Return [x, y] of the center of cell containing provided text 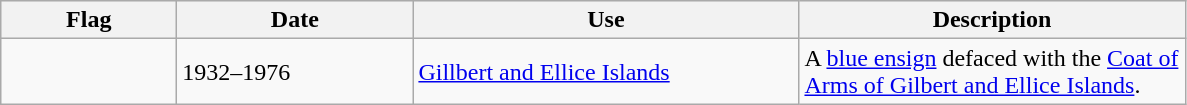
1932–1976 [295, 72]
Gillbert and Ellice Islands [606, 72]
Flag [89, 20]
Date [295, 20]
Description [992, 20]
Use [606, 20]
A blue ensign defaced with the Coat of Arms of Gilbert and Ellice Islands. [992, 72]
